Capture the cell that displays the provided text and extract its (X, Y) central coordinate. 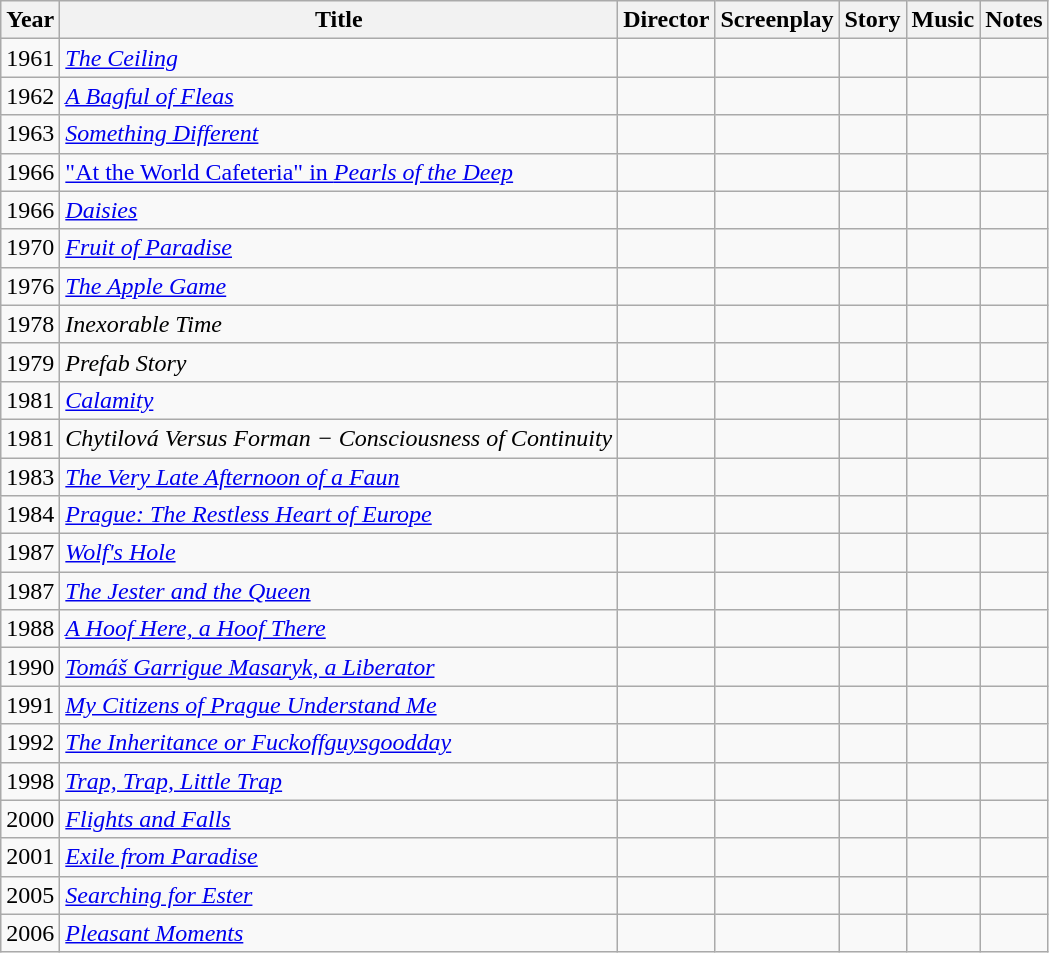
Flights and Falls (339, 819)
1976 (30, 286)
1970 (30, 248)
Inexorable Time (339, 324)
1991 (30, 705)
Music (943, 20)
The Very Late Afternoon of a Faun (339, 477)
My Citizens of Prague Understand Me (339, 705)
Fruit of Paradise (339, 248)
The Jester and the Queen (339, 591)
2000 (30, 819)
Director (666, 20)
1961 (30, 58)
A Hoof Here, a Hoof There (339, 629)
1962 (30, 96)
1983 (30, 477)
Story (872, 20)
Daisies (339, 210)
A Bagful of Fleas (339, 96)
1979 (30, 362)
1998 (30, 781)
Screenplay (777, 20)
The Ceiling (339, 58)
Something Different (339, 134)
The Inheritance or Fuckoffguysgoodday (339, 743)
1978 (30, 324)
Notes (1014, 20)
1992 (30, 743)
Exile from Paradise (339, 857)
1988 (30, 629)
1984 (30, 515)
Year (30, 20)
Trap, Trap, Little Trap (339, 781)
Calamity (339, 400)
"At the World Cafeteria" in Pearls of the Deep (339, 172)
2005 (30, 895)
Searching for Ester (339, 895)
1963 (30, 134)
2006 (30, 933)
Pleasant Moments (339, 933)
The Apple Game (339, 286)
Chytilová Versus Forman − Consciousness of Continuity (339, 438)
Wolf's Hole (339, 553)
Prague: The Restless Heart of Europe (339, 515)
Prefab Story (339, 362)
Title (339, 20)
2001 (30, 857)
Tomáš Garrigue Masaryk, a Liberator (339, 667)
1990 (30, 667)
